Pinpoint the cell where the given text exists, returning its [X, Y] midpoint coordinate. 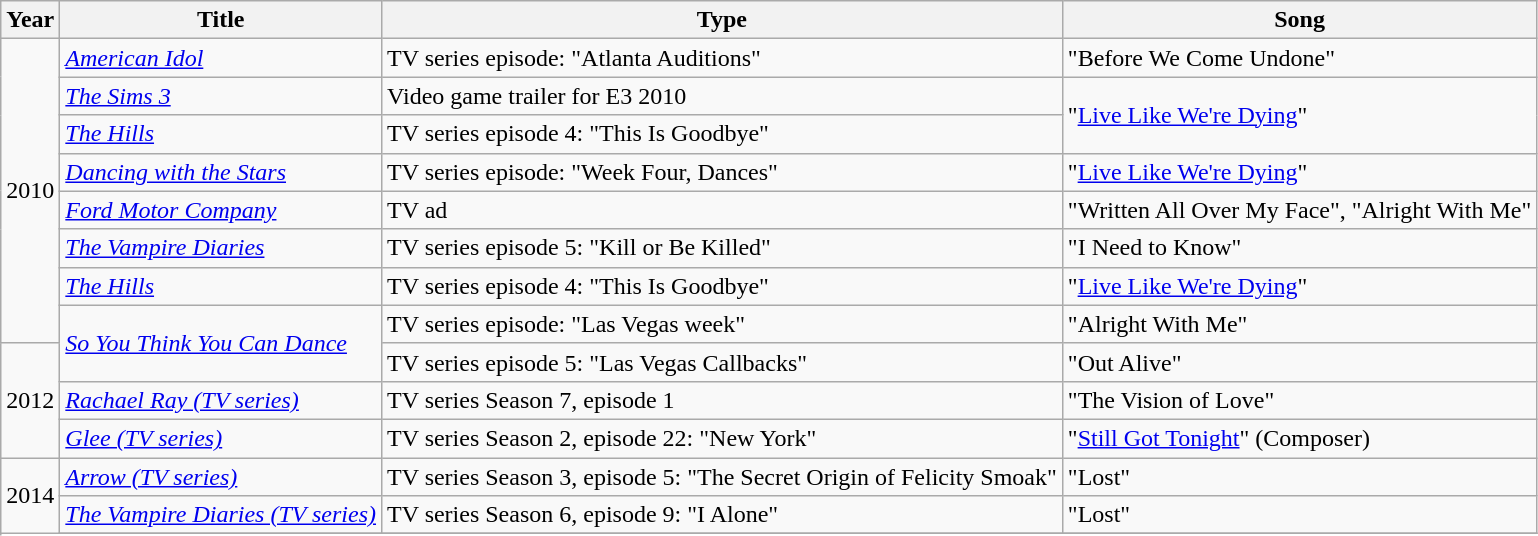
So You Think You Can Dance [221, 343]
The Sims 3 [221, 96]
Title [221, 20]
The Vampire Diaries [221, 248]
Arrow (TV series) [221, 477]
2012 [30, 400]
TV series episode: "Atlanta Auditions" [722, 58]
TV series Season 6, episode 9: "I Alone" [722, 515]
"The Vision of Love" [1299, 400]
Type [722, 20]
Video game trailer for E3 2010 [722, 96]
"Written All Over My Face", "Alright With Me" [1299, 210]
TV series Season 7, episode 1 [722, 400]
Year [30, 20]
TV series Season 2, episode 22: "New York" [722, 438]
TV series episode 5: "Kill or Be Killed" [722, 248]
Song [1299, 20]
TV series Season 3, episode 5: "The Secret Origin of Felicity Smoak" [722, 477]
TV ad [722, 210]
"Still Got Tonight" (Composer) [1299, 438]
Dancing with the Stars [221, 172]
2010 [30, 191]
Ford Motor Company [221, 210]
"I Need to Know" [1299, 248]
2014 [30, 496]
"Out Alive" [1299, 362]
TV series episode: "Las Vegas week" [722, 324]
"Alright With Me" [1299, 324]
Glee (TV series) [221, 438]
TV series episode 5: "Las Vegas Callbacks" [722, 362]
American Idol [221, 58]
The Vampire Diaries (TV series) [221, 515]
"Before We Come Undone" [1299, 58]
Rachael Ray (TV series) [221, 400]
TV series episode: "Week Four, Dances" [722, 172]
